Return the (X, Y) coordinate for the center point of the cell that contains the specified text.  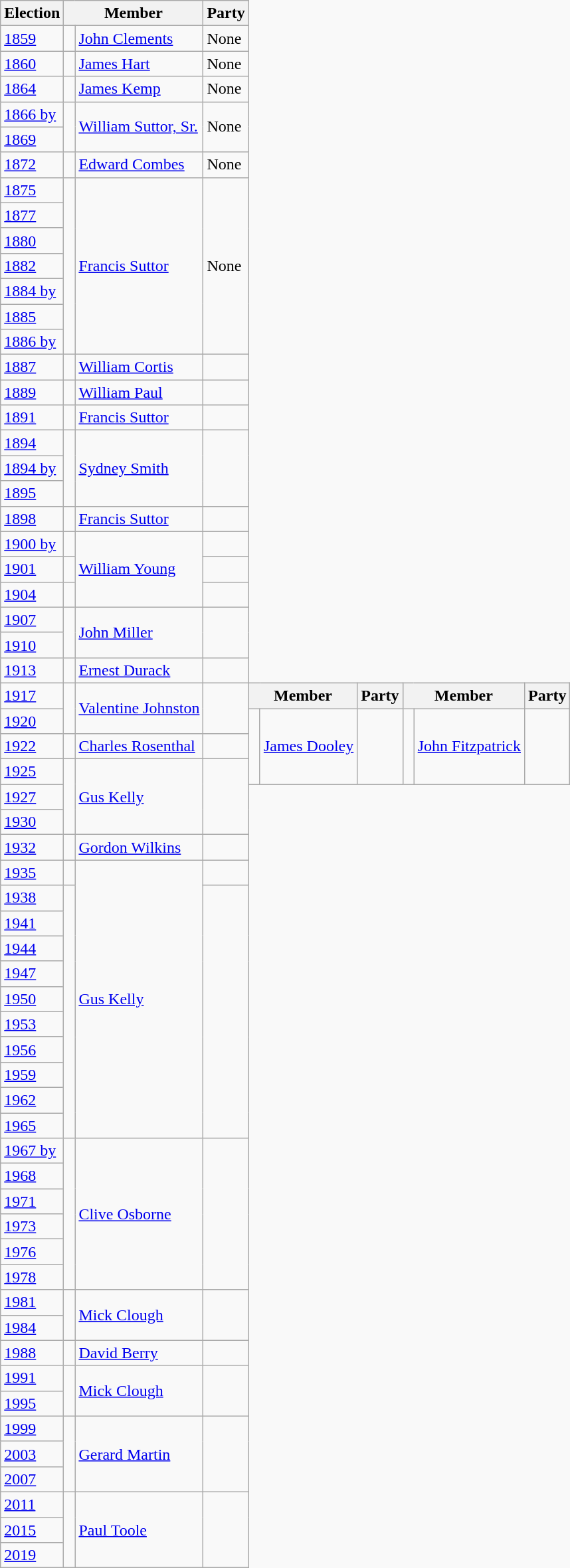
William Cortis (140, 367)
1988 (32, 1353)
1968 (32, 1176)
John Miller (140, 632)
John Fitzpatrick (469, 746)
1900 by (32, 544)
1930 (32, 822)
James Hart (140, 64)
2011 (32, 1504)
1886 by (32, 342)
Ernest Durack (140, 670)
1913 (32, 670)
1938 (32, 898)
1920 (32, 721)
1935 (32, 873)
1959 (32, 1075)
1866 by (32, 114)
1956 (32, 1049)
2003 (32, 1454)
1864 (32, 89)
Gerard Martin (140, 1454)
1894 (32, 443)
1859 (32, 39)
1885 (32, 317)
Clive Osborne (140, 1214)
1932 (32, 847)
1860 (32, 64)
Gordon Wilkins (140, 847)
1973 (32, 1227)
1872 (32, 165)
1999 (32, 1429)
Election (32, 13)
1869 (32, 139)
Edward Combes (140, 165)
1976 (32, 1252)
2007 (32, 1479)
1884 by (32, 291)
1947 (32, 974)
1894 by (32, 468)
1941 (32, 923)
David Berry (140, 1353)
1978 (32, 1277)
1944 (32, 948)
Valentine Johnston (140, 708)
Sydney Smith (140, 468)
Paul Toole (140, 1529)
1895 (32, 493)
1925 (32, 772)
1991 (32, 1378)
1904 (32, 594)
1995 (32, 1403)
1891 (32, 418)
1889 (32, 392)
James Dooley (308, 746)
1953 (32, 1024)
1880 (32, 240)
John Clements (140, 39)
2015 (32, 1529)
1981 (32, 1302)
1910 (32, 645)
1927 (32, 797)
1962 (32, 1100)
1907 (32, 620)
1971 (32, 1201)
1887 (32, 367)
1875 (32, 190)
1917 (32, 695)
William Suttor, Sr. (140, 127)
James Kemp (140, 89)
William Young (140, 569)
1950 (32, 999)
2019 (32, 1555)
1965 (32, 1126)
1877 (32, 215)
1882 (32, 266)
1984 (32, 1328)
1922 (32, 746)
William Paul (140, 392)
1901 (32, 569)
Charles Rosenthal (140, 746)
1898 (32, 519)
1967 by (32, 1151)
